Search for the cell housing the specified text and yield its [x, y] center coordinate. 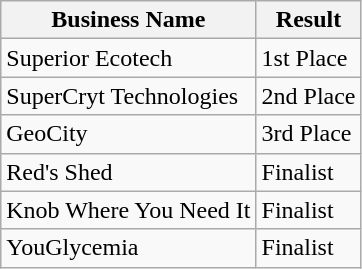
Business Name [128, 20]
Superior Ecotech [128, 58]
1st Place [308, 58]
Result [308, 20]
Red's Shed [128, 172]
3rd Place [308, 134]
SuperCryt Technologies [128, 96]
Knob Where You Need It [128, 210]
GeoCity [128, 134]
2nd Place [308, 96]
YouGlycemia [128, 248]
